Find where the given text appears and provide that cell's center as [X, Y] coordinate. 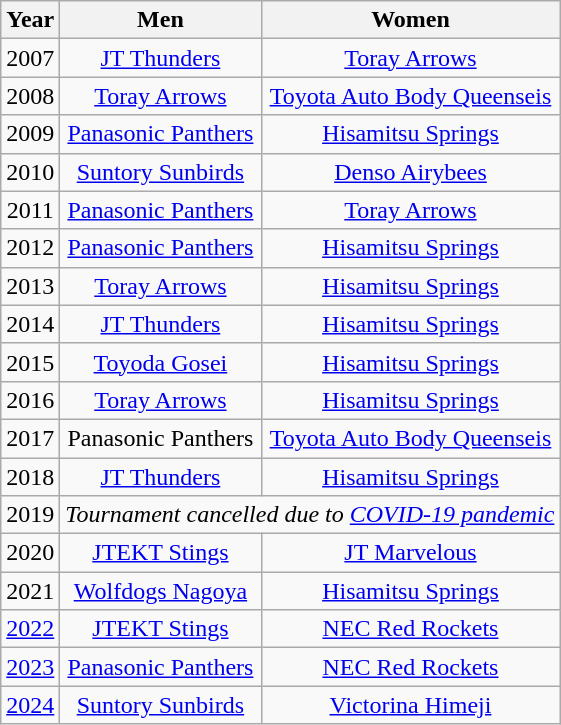
2018 [30, 477]
2011 [30, 210]
Denso Airybees [410, 172]
Toyoda Gosei [160, 362]
Women [410, 20]
Year [30, 20]
2008 [30, 96]
2022 [30, 629]
2019 [30, 515]
Wolfdogs Nagoya [160, 591]
2009 [30, 134]
2012 [30, 248]
2021 [30, 591]
2017 [30, 438]
2010 [30, 172]
2007 [30, 58]
Tournament cancelled due to COVID-19 pandemic [310, 515]
2015 [30, 362]
2024 [30, 705]
Victorina Himeji [410, 705]
2013 [30, 286]
2014 [30, 324]
Men [160, 20]
2016 [30, 400]
JT Marvelous [410, 553]
2020 [30, 553]
2023 [30, 667]
